For the text-containing cell, return its midpoint in (X, Y) coordinate format. 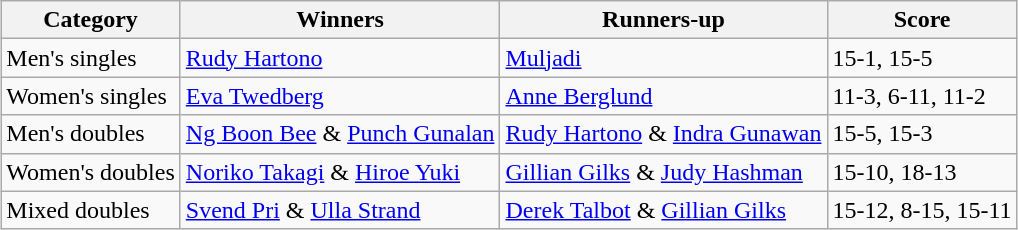
Runners-up (664, 20)
Muljadi (664, 58)
Gillian Gilks & Judy Hashman (664, 172)
Anne Berglund (664, 96)
Rudy Hartono (340, 58)
15-5, 15-3 (922, 134)
Derek Talbot & Gillian Gilks (664, 210)
Men's doubles (90, 134)
Svend Pri & Ulla Strand (340, 210)
Noriko Takagi & Hiroe Yuki (340, 172)
Rudy Hartono & Indra Gunawan (664, 134)
Eva Twedberg (340, 96)
Women's singles (90, 96)
15-10, 18-13 (922, 172)
Category (90, 20)
15-1, 15-5 (922, 58)
11-3, 6-11, 11-2 (922, 96)
Men's singles (90, 58)
Winners (340, 20)
Ng Boon Bee & Punch Gunalan (340, 134)
Score (922, 20)
Women's doubles (90, 172)
15-12, 8-15, 15-11 (922, 210)
Mixed doubles (90, 210)
